Return [X, Y] of the center of cell containing provided text 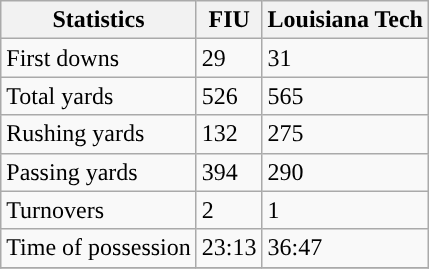
Turnovers [99, 210]
275 [345, 134]
31 [345, 58]
132 [229, 134]
FIU [229, 20]
Statistics [99, 20]
Rushing yards [99, 134]
290 [345, 172]
23:13 [229, 248]
Louisiana Tech [345, 20]
2 [229, 210]
29 [229, 58]
Passing yards [99, 172]
First downs [99, 58]
394 [229, 172]
565 [345, 96]
Time of possession [99, 248]
Total yards [99, 96]
526 [229, 96]
1 [345, 210]
36:47 [345, 248]
